Locate the cell with the specified text and output its (x, y) center coordinate. 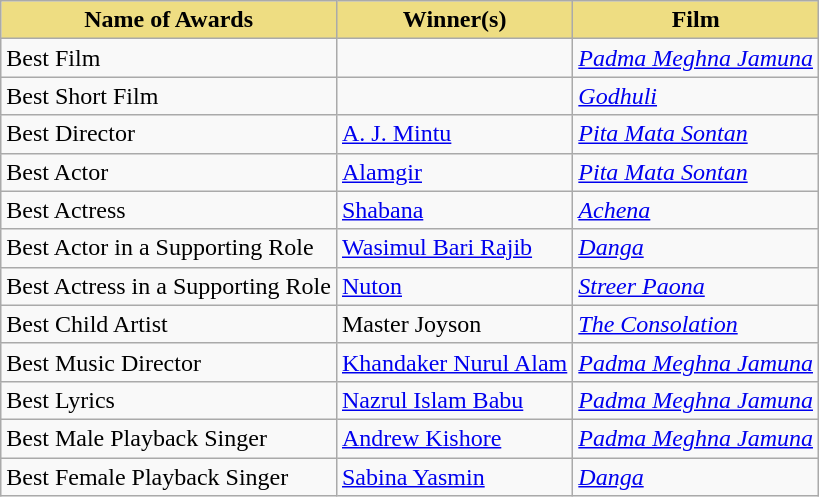
Best Child Artist (169, 324)
Nuton (454, 286)
Godhuli (696, 96)
Streer Paona (696, 286)
Film (696, 20)
A. J. Mintu (454, 134)
Winner(s) (454, 20)
Alamgir (454, 172)
Best Music Director (169, 362)
Best Female Playback Singer (169, 477)
Best Actress in a Supporting Role (169, 286)
Best Actor in a Supporting Role (169, 248)
Khandaker Nurul Alam (454, 362)
Wasimul Bari Rajib (454, 248)
Sabina Yasmin (454, 477)
Shabana (454, 210)
Achena (696, 210)
Master Joyson (454, 324)
The Consolation (696, 324)
Best Director (169, 134)
Best Film (169, 58)
Andrew Kishore (454, 438)
Nazrul Islam Babu (454, 400)
Best Male Playback Singer (169, 438)
Name of Awards (169, 20)
Best Lyrics (169, 400)
Best Actress (169, 210)
Best Short Film (169, 96)
Best Actor (169, 172)
